Extract the (X, Y) coordinate from the center of the cell holding the provided text.  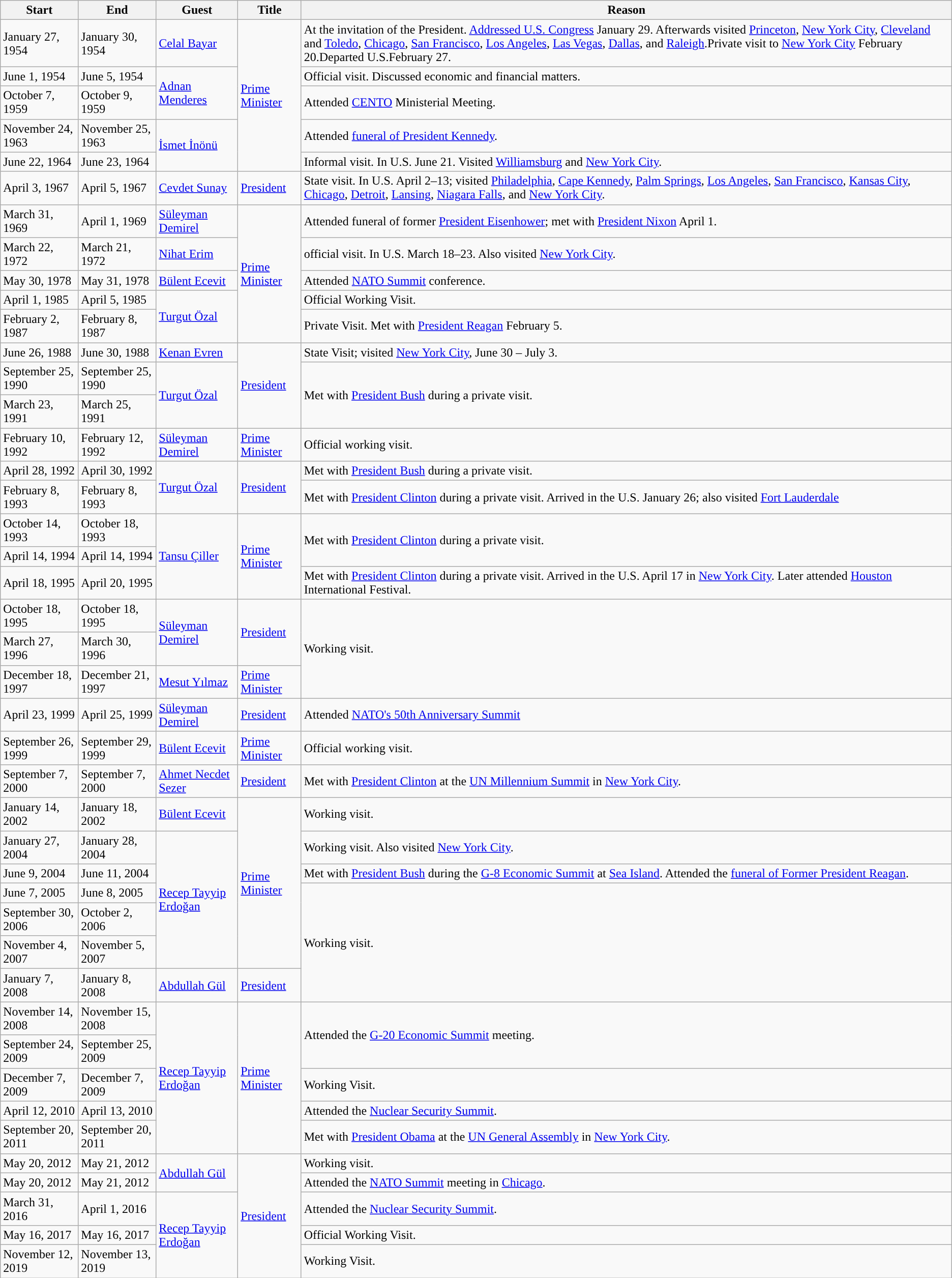
Attended NATO's 50th Anniversary Summit (627, 715)
October 7, 1959 (40, 103)
Tansu Çiller (197, 556)
January 14, 2002 (40, 814)
April 12, 2010 (40, 1111)
March 27, 1996 (40, 649)
Attended funeral of former President Eisenhower; met with President Nixon April 1. (627, 221)
Informal visit. In U.S. June 21. Visited Williamsburg and New York City. (627, 162)
April 18, 1995 (40, 583)
June 11, 2004 (117, 874)
April 5, 1967 (117, 188)
Attended the NATO Summit meeting in Chicago. (627, 1182)
Working visit. Also visited New York City. (627, 847)
Attended CENTO Ministerial Meeting. (627, 103)
Met with President Clinton during a private visit. Arrived in the U.S. January 26; also visited Fort Lauderdale (627, 497)
Met with President Clinton during a private visit. (627, 540)
March 31, 2016 (40, 1208)
Private Visit. Met with President Reagan February 5. (627, 325)
April 28, 1992 (40, 471)
March 23, 1991 (40, 412)
June 1, 1954 (40, 76)
Adnan Menderes (197, 93)
Attended funeral of President Kennedy. (627, 135)
October 9, 1959 (117, 103)
April 23, 1999 (40, 715)
April 30, 1992 (117, 471)
Reason (627, 10)
June 26, 1988 (40, 352)
March 21, 1972 (117, 254)
October 14, 1993 (40, 530)
İsmet İnönü (197, 145)
February 2, 1987 (40, 325)
November 14, 2008 (40, 1018)
Mesut Yılmaz (197, 681)
January 28, 2004 (117, 847)
Met with President Clinton during a private visit. Arrived in the U.S. April 17 in New York City. Later attended Houston International Festival. (627, 583)
February 8, 1987 (117, 325)
June 5, 1954 (117, 76)
January 27, 2004 (40, 847)
May 31, 1978 (117, 280)
April 13, 2010 (117, 1111)
June 23, 1964 (117, 162)
September 29, 1999 (117, 748)
Nihat Erim (197, 254)
January 8, 2008 (117, 986)
April 25, 1999 (117, 715)
November 15, 2008 (117, 1018)
Attended the G-20 Economic Summit meeting. (627, 1035)
End (117, 10)
June 9, 2004 (40, 874)
Kenan Evren (197, 352)
Official visit. Discussed economic and financial matters. (627, 76)
January 18, 2002 (117, 814)
Guest (197, 10)
April 1, 1969 (117, 221)
October 18, 1993 (117, 530)
June 8, 2005 (117, 893)
Title (270, 10)
April 1, 2016 (117, 1208)
December 21, 1997 (117, 681)
November 24, 1963 (40, 135)
Cevdet Sunay (197, 188)
April 5, 1985 (117, 300)
February 10, 1992 (40, 444)
April 20, 1995 (117, 583)
April 1, 1985 (40, 300)
October 2, 2006 (117, 919)
September 25, 2009 (117, 1052)
December 18, 1997 (40, 681)
June 22, 1964 (40, 162)
April 3, 1967 (40, 188)
Met with President Bush during the G-8 Economic Summit at Sea Island. Attended the funeral of Former President Reagan. (627, 874)
March 30, 1996 (117, 649)
Start (40, 10)
September 30, 2006 (40, 919)
Ahmet Necdet Sezer (197, 781)
September 24, 2009 (40, 1052)
May 30, 1978 (40, 280)
November 4, 2007 (40, 952)
January 27, 1954 (40, 43)
March 22, 1972 (40, 254)
Met with President Obama at the UN General Assembly in New York City. (627, 1137)
March 25, 1991 (117, 412)
September 26, 1999 (40, 748)
June 30, 1988 (117, 352)
Celal Bayar (197, 43)
February 12, 1992 (117, 444)
January 7, 2008 (40, 986)
January 30, 1954 (117, 43)
November 12, 2019 (40, 1261)
official visit. In U.S. March 18–23. Also visited New York City. (627, 254)
November 25, 1963 (117, 135)
Met with President Clinton at the UN Millennium Summit in New York City. (627, 781)
November 13, 2019 (117, 1261)
State Visit; visited New York City, June 30 – July 3. (627, 352)
Attended NATO Summit conference. (627, 280)
November 5, 2007 (117, 952)
March 31, 1969 (40, 221)
June 7, 2005 (40, 893)
